Determine the [X, Y] coordinate at the center of the cell enclosing the given text.  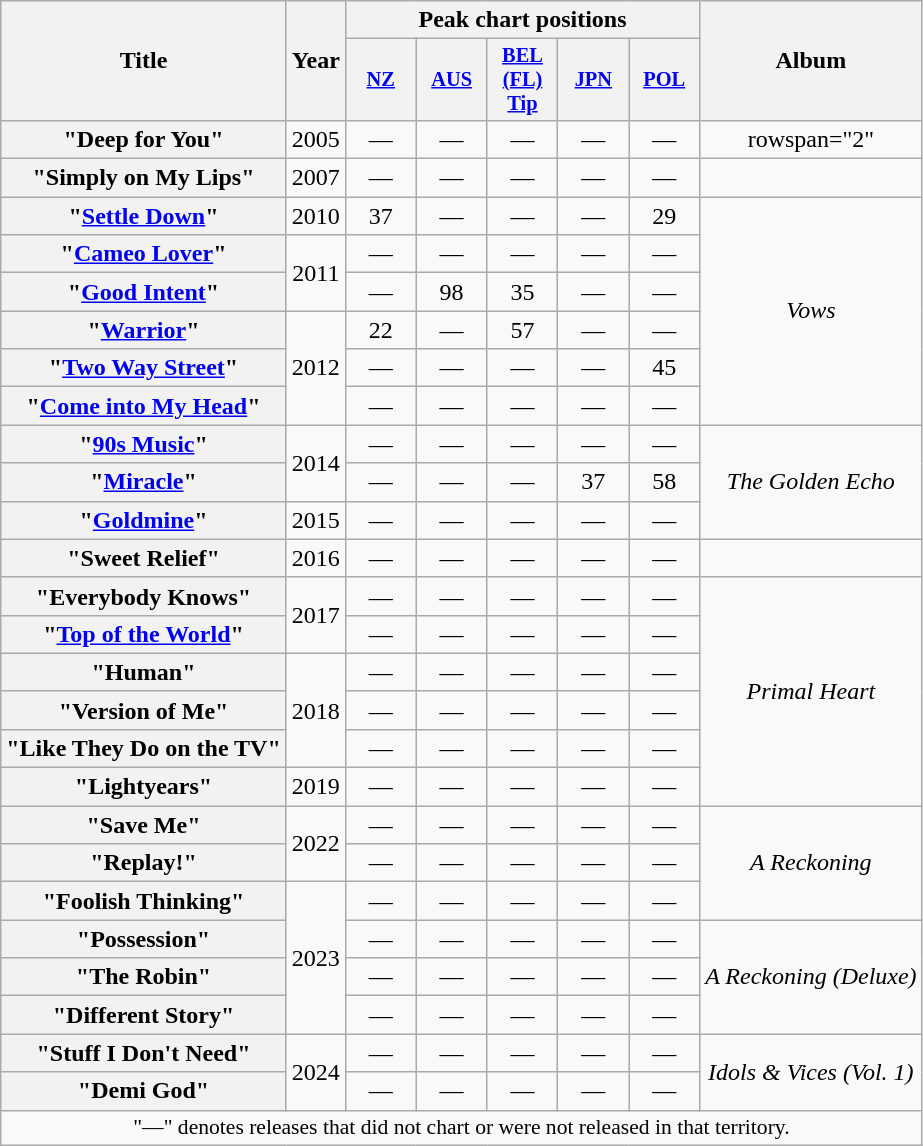
NZ [380, 80]
AUS [452, 80]
POL [664, 80]
29 [664, 216]
JPN [594, 80]
The Golden Echo [812, 482]
BEL(FL)Tip [522, 80]
"Human" [144, 672]
45 [664, 368]
"Miracle" [144, 482]
2019 [316, 787]
"Good Intent" [144, 292]
"Different Story" [144, 1015]
"Save Me" [144, 825]
2018 [316, 710]
"Stuff I Don't Need" [144, 1053]
2014 [316, 463]
2023 [316, 958]
"—" denotes releases that did not chart or were not released in that territory. [462, 1128]
2022 [316, 844]
"Cameo Lover" [144, 254]
2007 [316, 178]
"Top of the World" [144, 634]
"Simply on My Lips" [144, 178]
2017 [316, 615]
22 [380, 330]
"Version of Me" [144, 710]
2010 [316, 216]
Album [812, 61]
"The Robin" [144, 977]
"Possession" [144, 939]
Idols & Vices (Vol. 1) [812, 1072]
"Sweet Relief" [144, 558]
Primal Heart [812, 691]
Vows [812, 311]
"Lightyears" [144, 787]
"90s Music" [144, 444]
"Like They Do on the TV" [144, 748]
A Reckoning (Deluxe) [812, 977]
"Deep for You" [144, 139]
"Two Way Street" [144, 368]
2015 [316, 520]
"Everybody Knows" [144, 596]
Peak chart positions [522, 20]
98 [452, 292]
"Come into My Head" [144, 406]
Title [144, 61]
"Demi God" [144, 1091]
Year [316, 61]
2024 [316, 1072]
"Settle Down" [144, 216]
"Foolish Thinking" [144, 901]
57 [522, 330]
rowspan="2" [812, 139]
A Reckoning [812, 863]
35 [522, 292]
2011 [316, 273]
2016 [316, 558]
2005 [316, 139]
"Warrior" [144, 330]
2012 [316, 368]
"Goldmine" [144, 520]
"Replay!" [144, 863]
58 [664, 482]
